Search for the cell housing the specified text and yield its (X, Y) center coordinate. 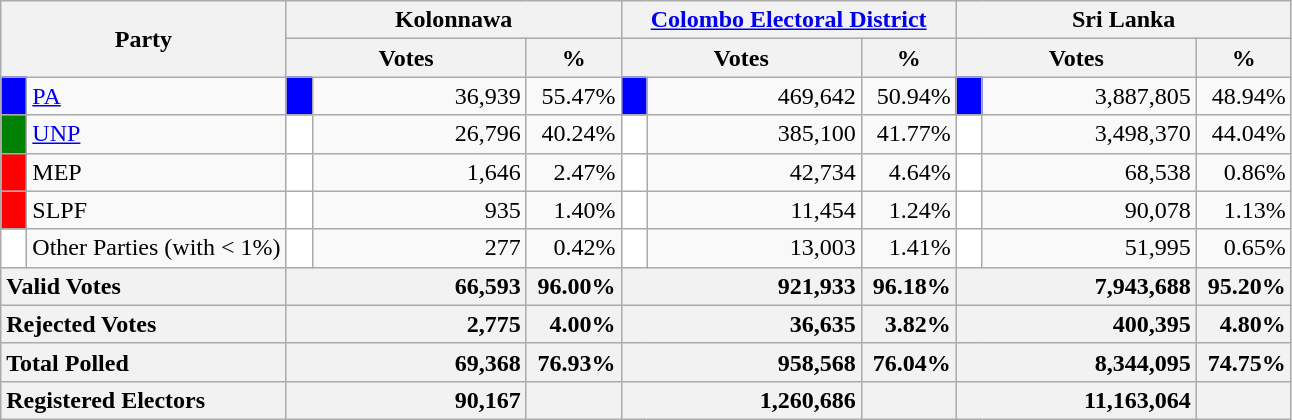
PA (156, 96)
2.47% (574, 172)
0.65% (1244, 248)
96.18% (908, 286)
42,734 (754, 172)
935 (419, 210)
2,775 (406, 324)
55.47% (574, 96)
11,454 (754, 210)
41.77% (908, 134)
400,395 (1076, 324)
Rejected Votes (144, 324)
69,368 (406, 362)
8,344,095 (1076, 362)
11,163,064 (1076, 400)
Kolonnawa (454, 20)
1.13% (1244, 210)
385,100 (754, 134)
7,943,688 (1076, 286)
26,796 (419, 134)
958,568 (741, 362)
1.24% (908, 210)
469,642 (754, 96)
Colombo Electoral District (788, 20)
1.40% (574, 210)
36,635 (741, 324)
36,939 (419, 96)
4.80% (1244, 324)
Party (144, 39)
UNP (156, 134)
SLPF (156, 210)
68,538 (1089, 172)
66,593 (406, 286)
1.41% (908, 248)
3,887,805 (1089, 96)
51,995 (1089, 248)
48.94% (1244, 96)
90,167 (406, 400)
4.64% (908, 172)
1,646 (419, 172)
0.42% (574, 248)
Sri Lanka (1124, 20)
Valid Votes (144, 286)
277 (419, 248)
0.86% (1244, 172)
1,260,686 (741, 400)
76.04% (908, 362)
90,078 (1089, 210)
44.04% (1244, 134)
4.00% (574, 324)
40.24% (574, 134)
Total Polled (144, 362)
96.00% (574, 286)
Registered Electors (144, 400)
3.82% (908, 324)
MEP (156, 172)
921,933 (741, 286)
76.93% (574, 362)
95.20% (1244, 286)
3,498,370 (1089, 134)
13,003 (754, 248)
74.75% (1244, 362)
50.94% (908, 96)
Other Parties (with < 1%) (156, 248)
